Detect which cell encompasses the target text, then output its (x, y) center coordinate. 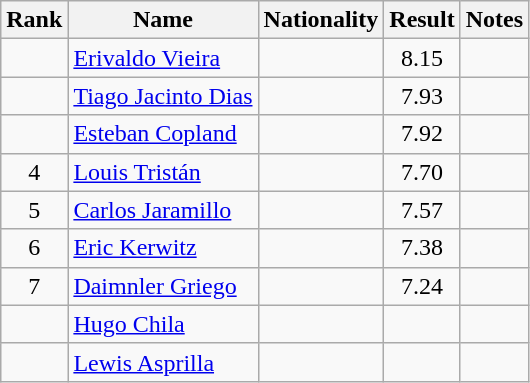
Rank (34, 20)
Hugo Chila (163, 324)
Notes (494, 20)
Nationality (321, 20)
8.15 (422, 58)
Name (163, 20)
Louis Tristán (163, 172)
Lewis Asprilla (163, 362)
Eric Kerwitz (163, 248)
6 (34, 248)
Erivaldo Vieira (163, 58)
7.92 (422, 134)
Esteban Copland (163, 134)
7.70 (422, 172)
7.24 (422, 286)
7.38 (422, 248)
4 (34, 172)
5 (34, 210)
7 (34, 286)
7.57 (422, 210)
Tiago Jacinto Dias (163, 96)
Daimnler Griego (163, 286)
Carlos Jaramillo (163, 210)
Result (422, 20)
7.93 (422, 96)
